Pinpoint the cell where the given text exists, returning its (x, y) midpoint coordinate. 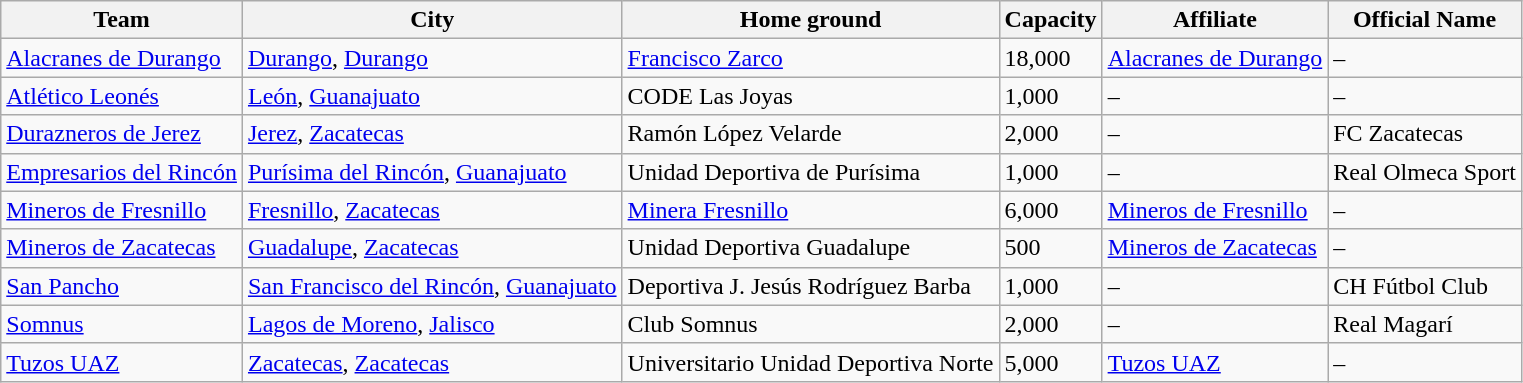
San Francisco del Rincón, Guanajuato (432, 286)
Deportiva J. Jesús Rodríguez Barba (810, 286)
Unidad Deportiva de Purísima (810, 172)
Empresarios del Rincón (122, 172)
Universitario Unidad Deportiva Norte (810, 362)
Ramón López Velarde (810, 134)
Guadalupe, Zacatecas (432, 248)
Team (122, 20)
5,000 (1050, 362)
Lagos de Moreno, Jalisco (432, 324)
León, Guanajuato (432, 96)
Jerez, Zacatecas (432, 134)
Capacity (1050, 20)
Unidad Deportiva Guadalupe (810, 248)
Real Olmeca Sport (1425, 172)
Francisco Zarco (810, 58)
FC Zacatecas (1425, 134)
CODE Las Joyas (810, 96)
Durazneros de Jerez (122, 134)
Durango, Durango (432, 58)
18,000 (1050, 58)
Minera Fresnillo (810, 210)
Official Name (1425, 20)
San Pancho (122, 286)
Purísima del Rincón, Guanajuato (432, 172)
Somnus (122, 324)
Atlético Leonés (122, 96)
Zacatecas, Zacatecas (432, 362)
Home ground (810, 20)
6,000 (1050, 210)
Club Somnus (810, 324)
Real Magarí (1425, 324)
500 (1050, 248)
Fresnillo, Zacatecas (432, 210)
CH Fútbol Club (1425, 286)
City (432, 20)
Affiliate (1215, 20)
